Search for the cell housing the specified text and yield its (x, y) center coordinate. 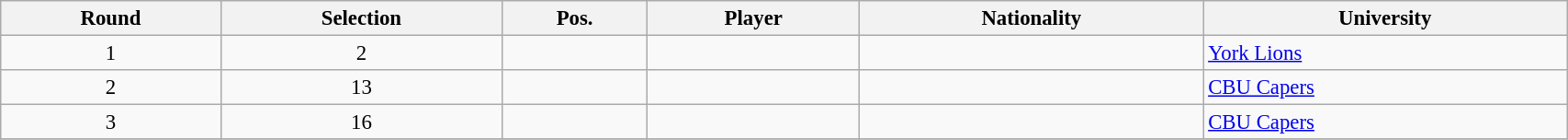
Round (110, 18)
1 (110, 53)
Player (753, 18)
Pos. (575, 18)
13 (362, 87)
York Lions (1385, 53)
16 (362, 122)
Nationality (1032, 18)
University (1385, 18)
3 (110, 122)
Selection (362, 18)
